Pinpoint the cell where the given text exists, returning its (x, y) midpoint coordinate. 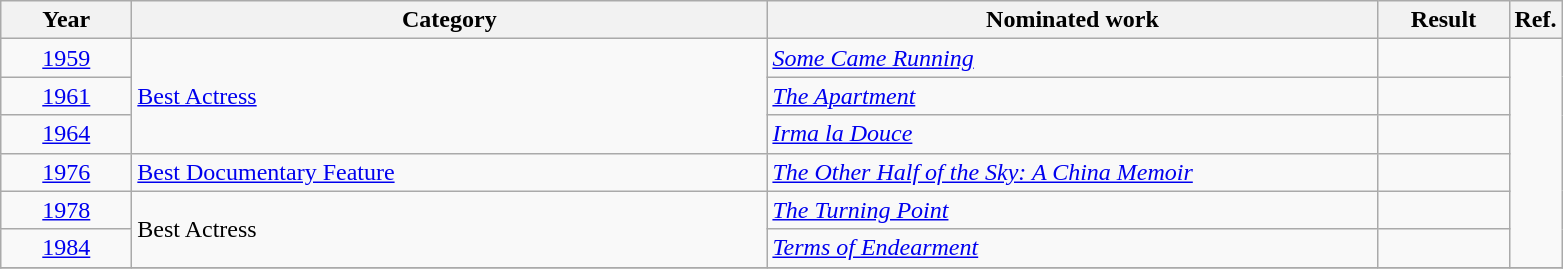
The Apartment (1072, 96)
1964 (66, 134)
Year (66, 20)
Some Came Running (1072, 58)
1984 (66, 248)
Result (1444, 20)
1959 (66, 58)
1976 (66, 172)
1961 (66, 96)
Best Documentary Feature (450, 172)
1978 (66, 210)
Ref. (1536, 20)
The Turning Point (1072, 210)
Category (450, 20)
Nominated work (1072, 20)
The Other Half of the Sky: A China Memoir (1072, 172)
Irma la Douce (1072, 134)
Terms of Endearment (1072, 248)
